For the text-containing cell, return its midpoint in [x, y] coordinate format. 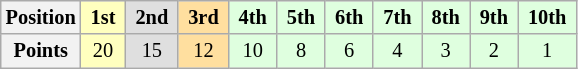
2 [494, 51]
5th [301, 17]
Position [41, 17]
6th [349, 17]
10th [547, 17]
4th [253, 17]
3 [446, 51]
Points [41, 51]
1 [547, 51]
15 [152, 51]
3rd [203, 17]
20 [104, 51]
6 [349, 51]
10 [253, 51]
4 [397, 51]
12 [203, 51]
1st [104, 17]
8 [301, 51]
9th [494, 17]
7th [397, 17]
8th [446, 17]
2nd [152, 17]
